Scan for the cell matching the given text and deliver its (x, y) coordinate at center. 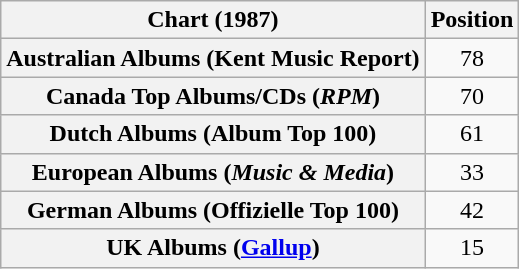
70 (472, 96)
61 (472, 134)
Australian Albums (Kent Music Report) (213, 58)
42 (472, 210)
33 (472, 172)
15 (472, 248)
German Albums (Offizielle Top 100) (213, 210)
Canada Top Albums/CDs (RPM) (213, 96)
78 (472, 58)
UK Albums (Gallup) (213, 248)
Dutch Albums (Album Top 100) (213, 134)
European Albums (Music & Media) (213, 172)
Chart (1987) (213, 20)
Position (472, 20)
